Identify which cell holds the provided text, then report its [X, Y] central coordinate. 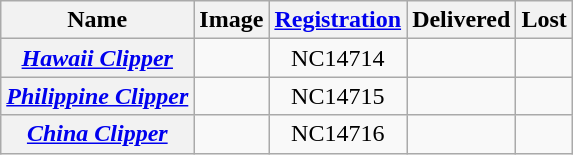
NC14715 [338, 96]
Name [98, 20]
China Clipper [98, 134]
Hawaii Clipper [98, 58]
Registration [338, 20]
Image [232, 20]
NC14716 [338, 134]
Delivered [462, 20]
Lost [544, 20]
Philippine Clipper [98, 96]
NC14714 [338, 58]
